Capture the cell that displays the provided text and extract its (X, Y) central coordinate. 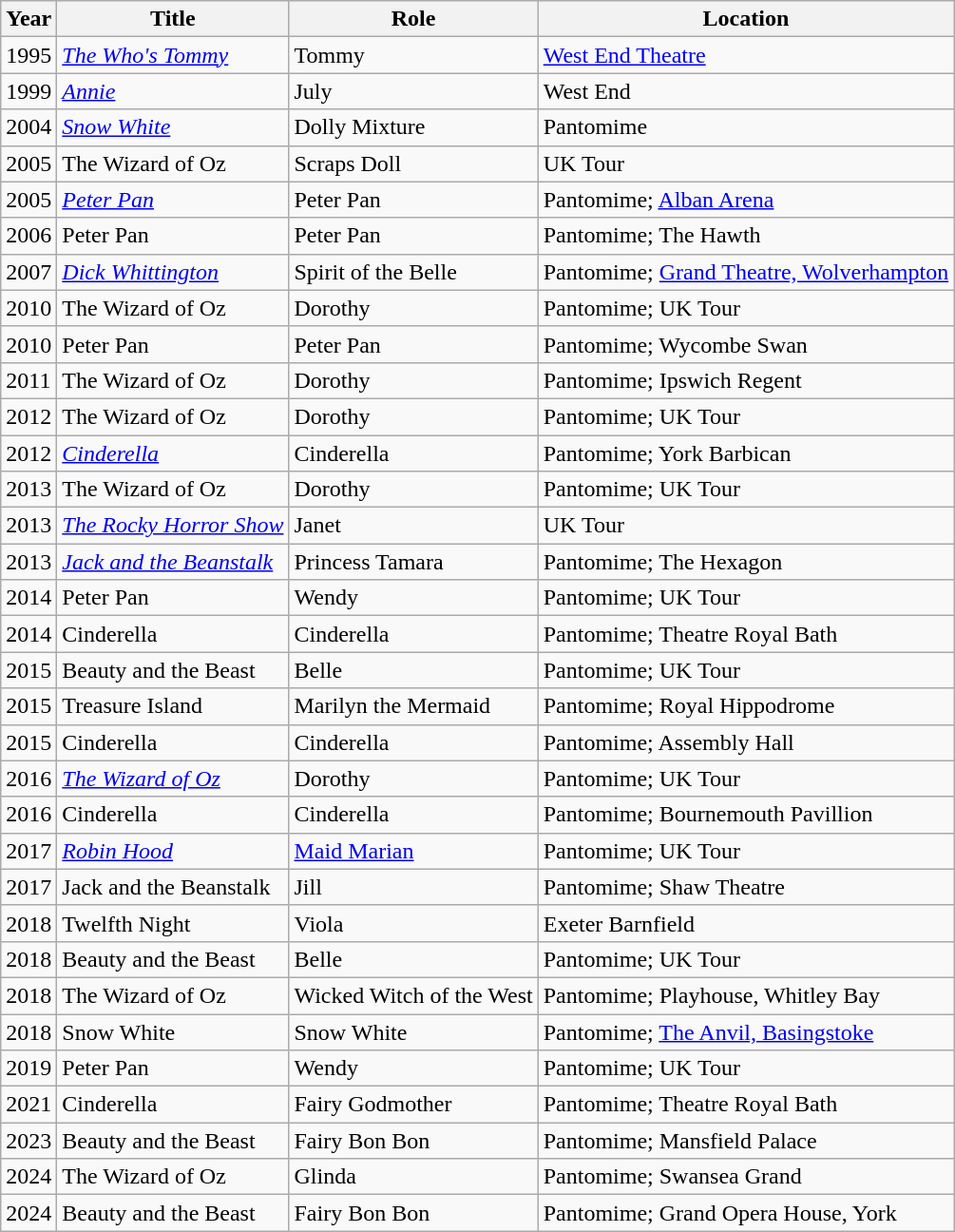
Pantomime; Playhouse, Whitley Bay (745, 995)
Pantomime; The Hawth (745, 236)
Pantomime (745, 127)
Pantomime; Shaw Theatre (745, 887)
Annie (173, 91)
2023 (29, 1141)
Pantomime; Mansfield Palace (745, 1141)
Princess Tamara (413, 562)
Pantomime; Swansea Grand (745, 1177)
Pantomime; Alban Arena (745, 200)
The Who's Tommy (173, 55)
2019 (29, 1068)
1995 (29, 55)
2011 (29, 380)
Pantomime; Grand Opera House, York (745, 1213)
2007 (29, 272)
Dick Whittington (173, 272)
Pantomime; The Hexagon (745, 562)
Janet (413, 526)
Pantomime; York Barbican (745, 453)
Pantomime; Royal Hippodrome (745, 706)
Pantomime; Grand Theatre, Wolverhampton (745, 272)
Marilyn the Mermaid (413, 706)
Tommy (413, 55)
2006 (29, 236)
Pantomime; The Anvil, Basingstoke (745, 1031)
Dolly Mixture (413, 127)
Spirit of the Belle (413, 272)
Wicked Witch of the West (413, 995)
Treasure Island (173, 706)
Maid Marian (413, 851)
2004 (29, 127)
Year (29, 19)
The Rocky Horror Show (173, 526)
Viola (413, 923)
Robin Hood (173, 851)
1999 (29, 91)
West End (745, 91)
Role (413, 19)
Scraps Doll (413, 164)
July (413, 91)
Twelfth Night (173, 923)
Pantomime; Ipswich Regent (745, 380)
Location (745, 19)
Glinda (413, 1177)
Pantomime; Assembly Hall (745, 742)
2021 (29, 1105)
Fairy Godmother (413, 1105)
West End Theatre (745, 55)
Exeter Barnfield (745, 923)
Pantomime; Bournemouth Pavillion (745, 815)
Title (173, 19)
Jill (413, 887)
Pantomime; Wycombe Swan (745, 344)
